Output the (x, y) coordinate of the center of the cell containing the given text.  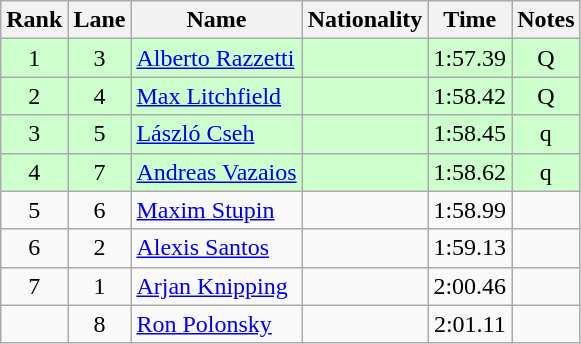
1:59.13 (470, 248)
Rank (34, 20)
Name (216, 20)
1:58.42 (470, 96)
Lane (100, 20)
1:58.99 (470, 210)
Max Litchfield (216, 96)
Maxim Stupin (216, 210)
Andreas Vazaios (216, 172)
Arjan Knipping (216, 286)
Time (470, 20)
Ron Polonsky (216, 324)
Alexis Santos (216, 248)
8 (100, 324)
Alberto Razzetti (216, 58)
1:57.39 (470, 58)
2:00.46 (470, 286)
1:58.62 (470, 172)
László Cseh (216, 134)
Nationality (365, 20)
1:58.45 (470, 134)
Notes (546, 20)
2:01.11 (470, 324)
